Locate the cell with the specified text and output its [X, Y] center coordinate. 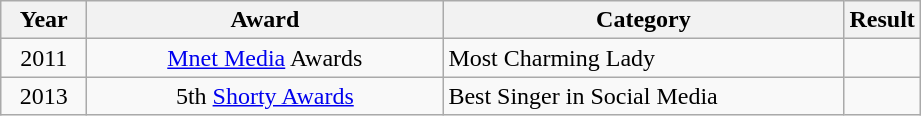
Year [44, 20]
Mnet Media Awards [265, 58]
5th Shorty Awards [265, 96]
Result [882, 20]
2011 [44, 58]
2013 [44, 96]
Award [265, 20]
Best Singer in Social Media [644, 96]
Most Charming Lady [644, 58]
Category [644, 20]
